From the cell containing the given text, extract its center point as [X, Y] coordinate. 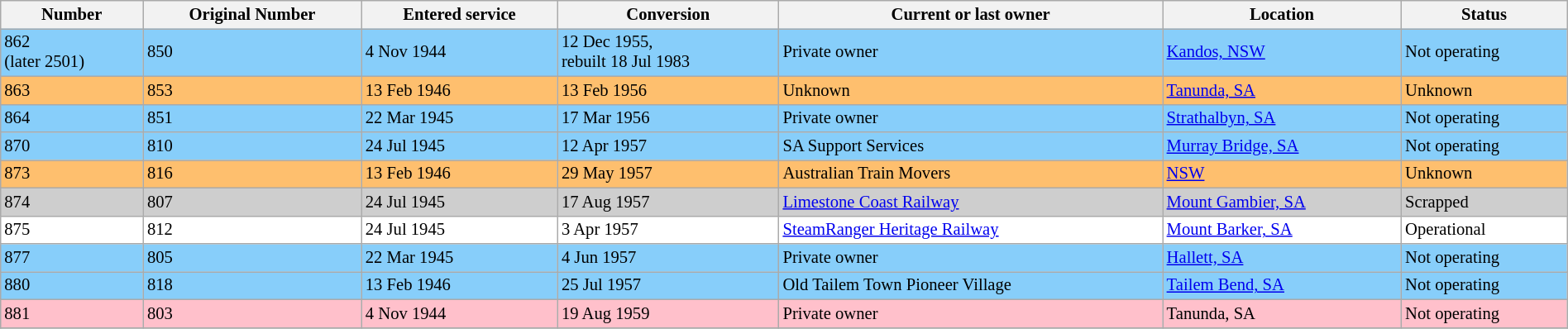
Australian Train Movers [971, 174]
853 [252, 90]
864 [71, 118]
807 [252, 202]
4 Jun 1957 [668, 257]
17 Aug 1957 [668, 202]
SteamRanger Heritage Railway [971, 230]
810 [252, 146]
803 [252, 313]
Mount Gambier, SA [1282, 202]
Old Tailem Town Pioneer Village [971, 285]
13 Feb 1956 [668, 90]
Current or last owner [971, 14]
Location [1282, 14]
850 [252, 52]
3 Apr 1957 [668, 230]
29 May 1957 [668, 174]
870 [71, 146]
816 [252, 174]
818 [252, 285]
Mount Barker, SA [1282, 230]
Entered service [460, 14]
Status [1484, 14]
NSW [1282, 174]
863 [71, 90]
805 [252, 257]
Hallett, SA [1282, 257]
875 [71, 230]
Conversion [668, 14]
25 Jul 1957 [668, 285]
12 Apr 1957 [668, 146]
Operational [1484, 230]
Strathalbyn, SA [1282, 118]
862(later 2501) [71, 52]
Scrapped [1484, 202]
17 Mar 1956 [668, 118]
Murray Bridge, SA [1282, 146]
SA Support Services [971, 146]
Limestone Coast Railway [971, 202]
Original Number [252, 14]
874 [71, 202]
812 [252, 230]
881 [71, 313]
877 [71, 257]
880 [71, 285]
851 [252, 118]
873 [71, 174]
19 Aug 1959 [668, 313]
Kandos, NSW [1282, 52]
Number [71, 14]
Tailem Bend, SA [1282, 285]
12 Dec 1955,rebuilt 18 Jul 1983 [668, 52]
